Extract the (X, Y) coordinate from the center of the cell holding the provided text.  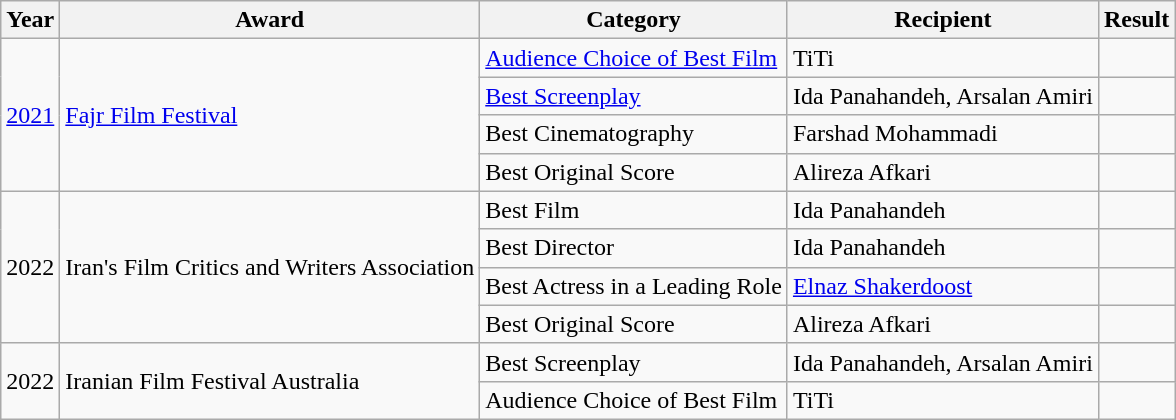
Best Film (634, 210)
Year (30, 20)
Award (270, 20)
Category (634, 20)
Elnaz Shakerdoost (942, 286)
Iran's Film Critics and Writers Association (270, 267)
Best Actress in a Leading Role (634, 286)
Fajr Film Festival (270, 115)
Best Cinematography (634, 134)
2021 (30, 115)
Result (1136, 20)
Farshad Mohammadi (942, 134)
Best Director (634, 248)
Recipient (942, 20)
Iranian Film Festival Australia (270, 381)
